Provide the [X, Y] coordinate of the cell's center where the given text is located.  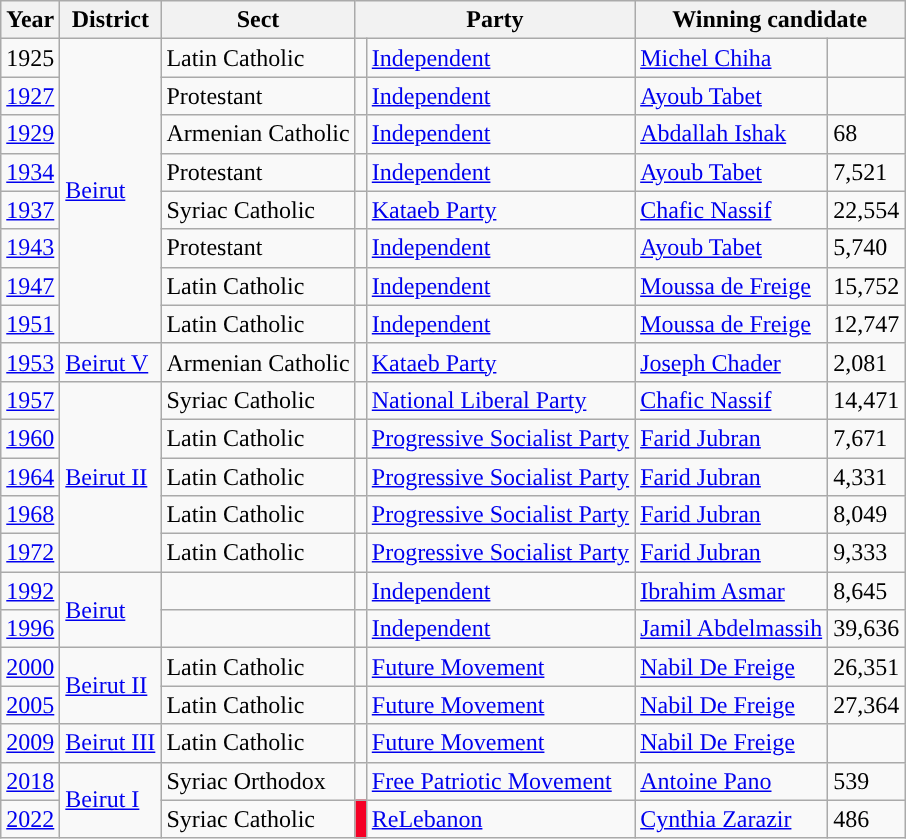
Party [494, 20]
1925 [30, 58]
1937 [30, 210]
Year [30, 20]
14,471 [866, 400]
12,747 [866, 324]
8,049 [866, 515]
Syriac Orthodox [258, 781]
7,671 [866, 438]
1943 [30, 248]
27,364 [866, 705]
Free Patriotic Movement [500, 781]
2005 [30, 705]
39,636 [866, 629]
1992 [30, 591]
15,752 [866, 286]
7,521 [866, 172]
1957 [30, 400]
ReLebanon [500, 819]
5,740 [866, 248]
2009 [30, 743]
2018 [30, 781]
1996 [30, 629]
Beirut I [110, 800]
4,331 [866, 477]
District [110, 20]
1972 [30, 553]
1964 [30, 477]
1947 [30, 286]
National Liberal Party [500, 400]
Winning candidate [770, 20]
1953 [30, 362]
486 [866, 819]
1951 [30, 324]
Joseph Chader [732, 362]
2022 [30, 819]
1929 [30, 134]
26,351 [866, 667]
22,554 [866, 210]
Antoine Pano [732, 781]
1927 [30, 96]
68 [866, 134]
Cynthia Zarazir [732, 819]
2,081 [866, 362]
Sect [258, 20]
Michel Chiha [732, 58]
Abdallah Ishak [732, 134]
1960 [30, 438]
9,333 [866, 553]
539 [866, 781]
1934 [30, 172]
8,645 [866, 591]
Ibrahim Asmar [732, 591]
Jamil Abdelmassih [732, 629]
Beirut III [110, 743]
1968 [30, 515]
2000 [30, 667]
Beirut V [110, 362]
